Scan for the cell matching the given text and deliver its [x, y] coordinate at center. 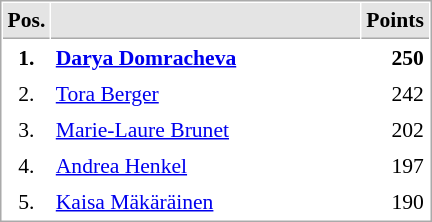
Tora Berger [206, 93]
190 [396, 201]
202 [396, 129]
Kaisa Mäkäräinen [206, 201]
5. [26, 201]
Marie-Laure Brunet [206, 129]
2. [26, 93]
250 [396, 57]
3. [26, 129]
197 [396, 165]
1. [26, 57]
Points [396, 21]
242 [396, 93]
Andrea Henkel [206, 165]
Pos. [26, 21]
Darya Domracheva [206, 57]
4. [26, 165]
